From the cell containing the given text, extract its center point as (X, Y) coordinate. 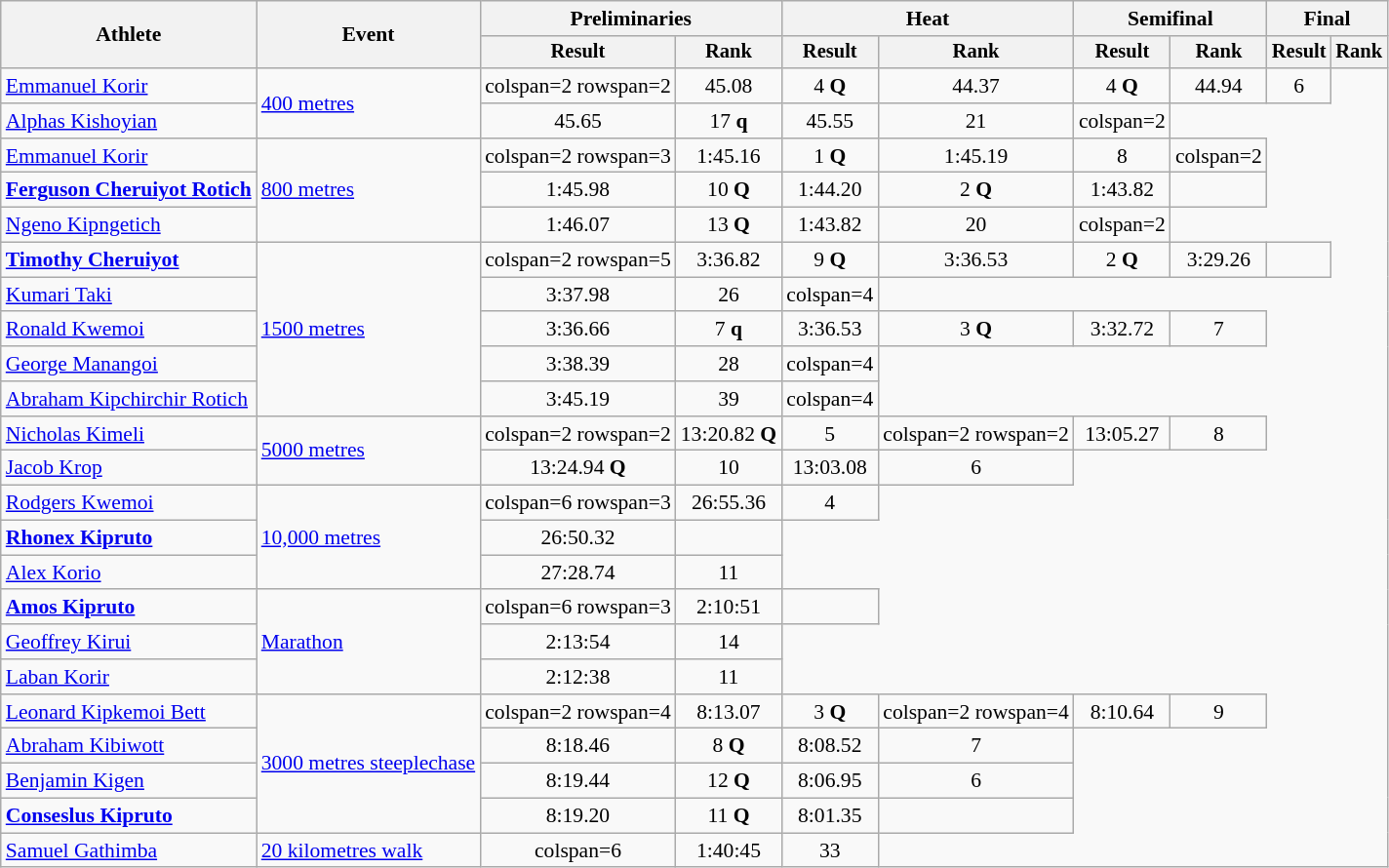
26 (729, 295)
1:44.20 (829, 190)
13:05.27 (1122, 434)
Benjamin Kigen (129, 781)
colspan=2 rowspan=3 (577, 156)
Geoffrey Kirui (129, 642)
45.08 (729, 86)
1 Q (829, 156)
8:08.52 (829, 746)
Event (369, 35)
1:45.19 (975, 156)
28 (729, 364)
Abraham Kibiwott (129, 746)
Timothy Cheruiyot (129, 260)
Amos Kipruto (129, 608)
Rhonex Kipruto (129, 538)
8:10.64 (1122, 712)
3000 metres steeplechase (369, 764)
13:24.94 Q (577, 468)
11 Q (729, 816)
3:37.98 (577, 295)
Conseslus Kipruto (129, 816)
2:13:54 (577, 642)
Final (1327, 19)
12 Q (729, 781)
3:36.66 (577, 330)
17 q (729, 121)
George Manangoi (129, 364)
26:50.32 (577, 538)
13:03.08 (829, 468)
27:28.74 (577, 572)
45.65 (577, 121)
400 metres (369, 103)
8 Q (729, 746)
2:10:51 (729, 608)
colspan=2 rowspan=5 (577, 260)
8:13.07 (729, 712)
Preliminaries (630, 19)
3:32.72 (1122, 330)
5 (829, 434)
1:40:45 (729, 850)
3:45.19 (577, 399)
20 kilometres walk (369, 850)
39 (729, 399)
44.94 (1219, 86)
26:55.36 (729, 503)
21 (975, 121)
3:38.39 (577, 364)
8:19.20 (577, 816)
8:01.35 (829, 816)
3:36.82 (729, 260)
Ferguson Cheruiyot Rotich (129, 190)
5000 metres (369, 451)
8:18.46 (577, 746)
Semifinal (1171, 19)
Alphas Kishoyian (129, 121)
Alex Korio (129, 572)
3:29.26 (1219, 260)
7 q (729, 330)
Kumari Taki (129, 295)
Jacob Krop (129, 468)
8:19.44 (577, 781)
Heat (928, 19)
1500 metres (369, 330)
1:46.07 (577, 225)
20 (975, 225)
4 (829, 503)
Abraham Kipchirchir Rotich (129, 399)
800 metres (369, 191)
Leonard Kipkemoi Bett (129, 712)
8:06.95 (829, 781)
Ronald Kwemoi (129, 330)
Laban Korir (129, 677)
10,000 metres (369, 538)
33 (829, 850)
2:12:38 (577, 677)
1:45.16 (729, 156)
13 Q (729, 225)
13:20.82 Q (729, 434)
14 (729, 642)
10 Q (729, 190)
44.37 (975, 86)
Nicholas Kimeli (129, 434)
Athlete (129, 35)
Ngeno Kipngetich (129, 225)
Marathon (369, 642)
Samuel Gathimba (129, 850)
1:45.98 (577, 190)
45.55 (829, 121)
Rodgers Kwemoi (129, 503)
10 (729, 468)
colspan=6 (577, 850)
9 Q (829, 260)
9 (1219, 712)
